For the text-containing cell, return its midpoint in [x, y] coordinate format. 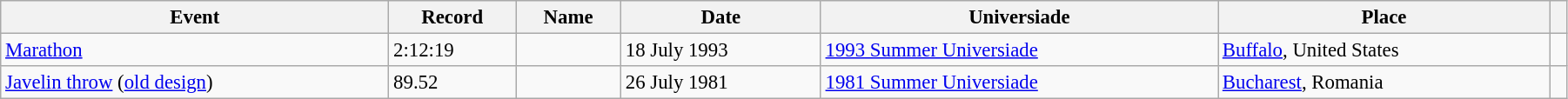
Date [721, 17]
2:12:19 [452, 50]
Bucharest, Romania [1384, 82]
89.52 [452, 82]
Marathon [195, 50]
Name [569, 17]
Universiade [1019, 17]
Javelin throw (old design) [195, 82]
Event [195, 17]
Place [1384, 17]
18 July 1993 [721, 50]
Record [452, 17]
26 July 1981 [721, 82]
1993 Summer Universiade [1019, 50]
1981 Summer Universiade [1019, 82]
Buffalo, United States [1384, 50]
